Search for the cell housing the specified text and yield its [X, Y] center coordinate. 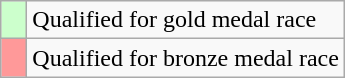
Qualified for gold medal race [186, 20]
Qualified for bronze medal race [186, 58]
